Find where the given text appears and provide that cell's center as (x, y) coordinate. 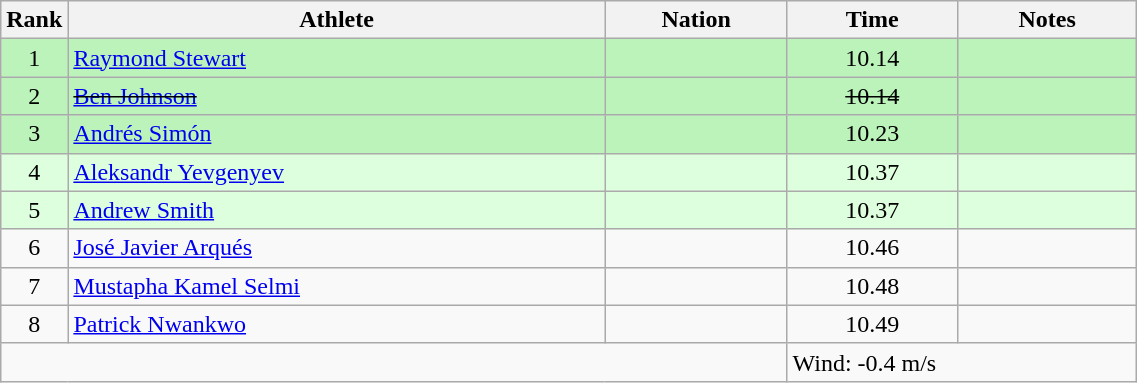
Rank (34, 20)
José Javier Arqués (336, 248)
Raymond Stewart (336, 58)
Patrick Nwankwo (336, 324)
3 (34, 134)
Wind: -0.4 m/s (962, 362)
1 (34, 58)
Ben Johnson (336, 96)
Athlete (336, 20)
10.23 (872, 134)
10.49 (872, 324)
7 (34, 286)
5 (34, 210)
Notes (1048, 20)
Mustapha Kamel Selmi (336, 286)
Andrés Simón (336, 134)
Andrew Smith (336, 210)
Aleksandr Yevgenyev (336, 172)
10.46 (872, 248)
8 (34, 324)
10.48 (872, 286)
Time (872, 20)
4 (34, 172)
6 (34, 248)
2 (34, 96)
Nation (696, 20)
